Scan for the cell matching the given text and deliver its [x, y] coordinate at center. 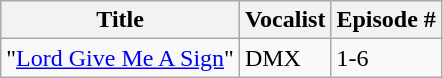
Vocalist [285, 20]
Title [120, 20]
Episode # [386, 20]
DMX [285, 58]
"Lord Give Me A Sign" [120, 58]
1-6 [386, 58]
